Provide the [x, y] coordinate of the cell's center where the given text is located.  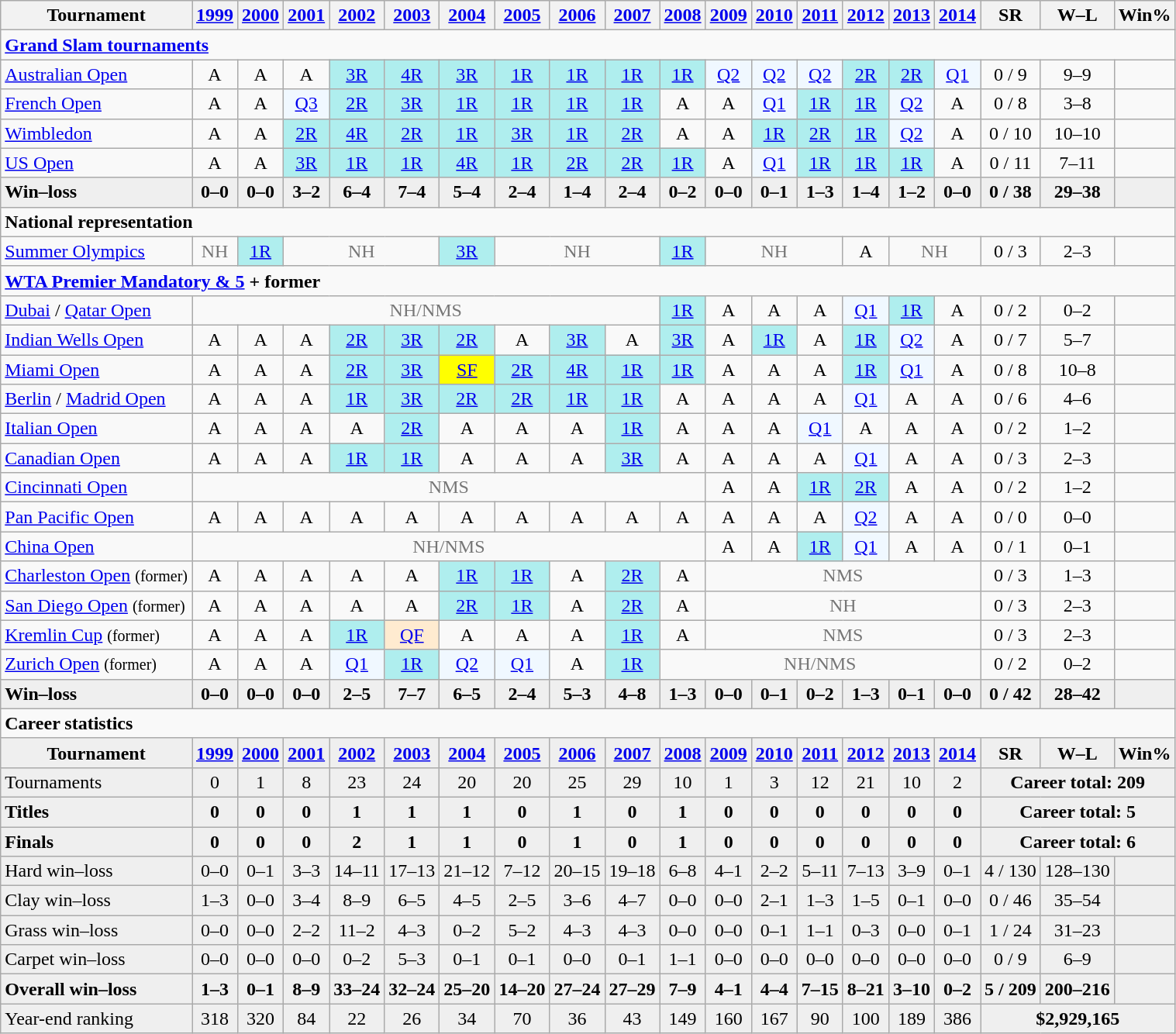
Australian Open [96, 74]
7–7 [412, 694]
23 [357, 782]
5–11 [820, 871]
9–9 [1078, 74]
4–8 [633, 694]
0 / 7 [1010, 339]
French Open [96, 104]
149 [682, 1018]
National representation [588, 222]
3 [774, 782]
Hard win–loss [96, 871]
3–4 [307, 901]
35–54 [1078, 901]
17–13 [412, 871]
3–10 [912, 989]
167 [774, 1018]
200–216 [1078, 989]
14–11 [357, 871]
1–5 [865, 901]
0 / 46 [1010, 901]
Pan Pacific Open [96, 517]
5–2 [522, 930]
Clay win–loss [96, 901]
0 / 38 [1010, 192]
5 / 209 [1010, 989]
0 / 42 [1010, 694]
318 [216, 1018]
21 [865, 782]
7–4 [412, 192]
Kremlin Cup (former) [96, 635]
Summer Olympics [96, 251]
Year-end ranking [96, 1018]
2–1 [774, 901]
21–12 [467, 871]
Titles [96, 812]
25 [577, 782]
Canadian Open [96, 458]
22 [357, 1018]
320 [260, 1018]
WTA Premier Mandatory & 5 + former [588, 281]
Charleston Open (former) [96, 576]
SF [467, 370]
4–5 [467, 901]
China Open [96, 546]
33–24 [357, 989]
70 [522, 1018]
8–21 [865, 989]
29 [633, 782]
10–8 [1078, 370]
3–6 [577, 901]
29–38 [1078, 192]
Career total: 209 [1078, 782]
12 [820, 782]
24 [412, 782]
7–11 [1078, 163]
6–4 [357, 192]
0 / 11 [1010, 163]
Berlin / Madrid Open [96, 399]
386 [957, 1018]
28–42 [1078, 694]
Indian Wells Open [96, 339]
4–4 [774, 989]
0 / 10 [1010, 133]
8 [307, 782]
Tournaments [96, 782]
US Open [96, 163]
Miami Open [96, 370]
189 [912, 1018]
14–20 [522, 989]
0 / 6 [1010, 399]
Career total: 6 [1078, 841]
Career total: 5 [1078, 812]
4–6 [1078, 399]
6–9 [1078, 960]
43 [633, 1018]
84 [307, 1018]
Italian Open [96, 429]
Grass win–loss [96, 930]
Dubai / Qatar Open [96, 310]
7–12 [522, 871]
3–2 [307, 192]
3–9 [912, 871]
San Diego Open (former) [96, 605]
0 / 0 [1010, 517]
19–18 [633, 871]
10–10 [1078, 133]
27–29 [633, 989]
Grand Slam tournaments [588, 45]
6–8 [682, 871]
11–2 [357, 930]
34 [467, 1018]
3–3 [307, 871]
7–9 [682, 989]
Q3 [307, 104]
90 [820, 1018]
4–7 [633, 901]
Career statistics [588, 723]
3–8 [1078, 104]
27–24 [577, 989]
Carpet win–loss [96, 960]
25–20 [467, 989]
4 / 130 [1010, 871]
1 / 24 [1010, 930]
$2,929,165 [1078, 1018]
0 / 1 [1010, 546]
5–7 [1078, 339]
0–3 [865, 930]
160 [729, 1018]
26 [412, 1018]
31–23 [1078, 930]
5–4 [467, 192]
36 [577, 1018]
Cincinnati Open [96, 488]
Zurich Open (former) [96, 664]
QF [412, 635]
32–24 [412, 989]
Finals [96, 841]
128–130 [1078, 871]
Overall win–loss [96, 989]
7–15 [820, 989]
7–13 [865, 871]
Wimbledon [96, 133]
100 [865, 1018]
20–15 [577, 871]
